Return [x, y] of the center of cell containing provided text 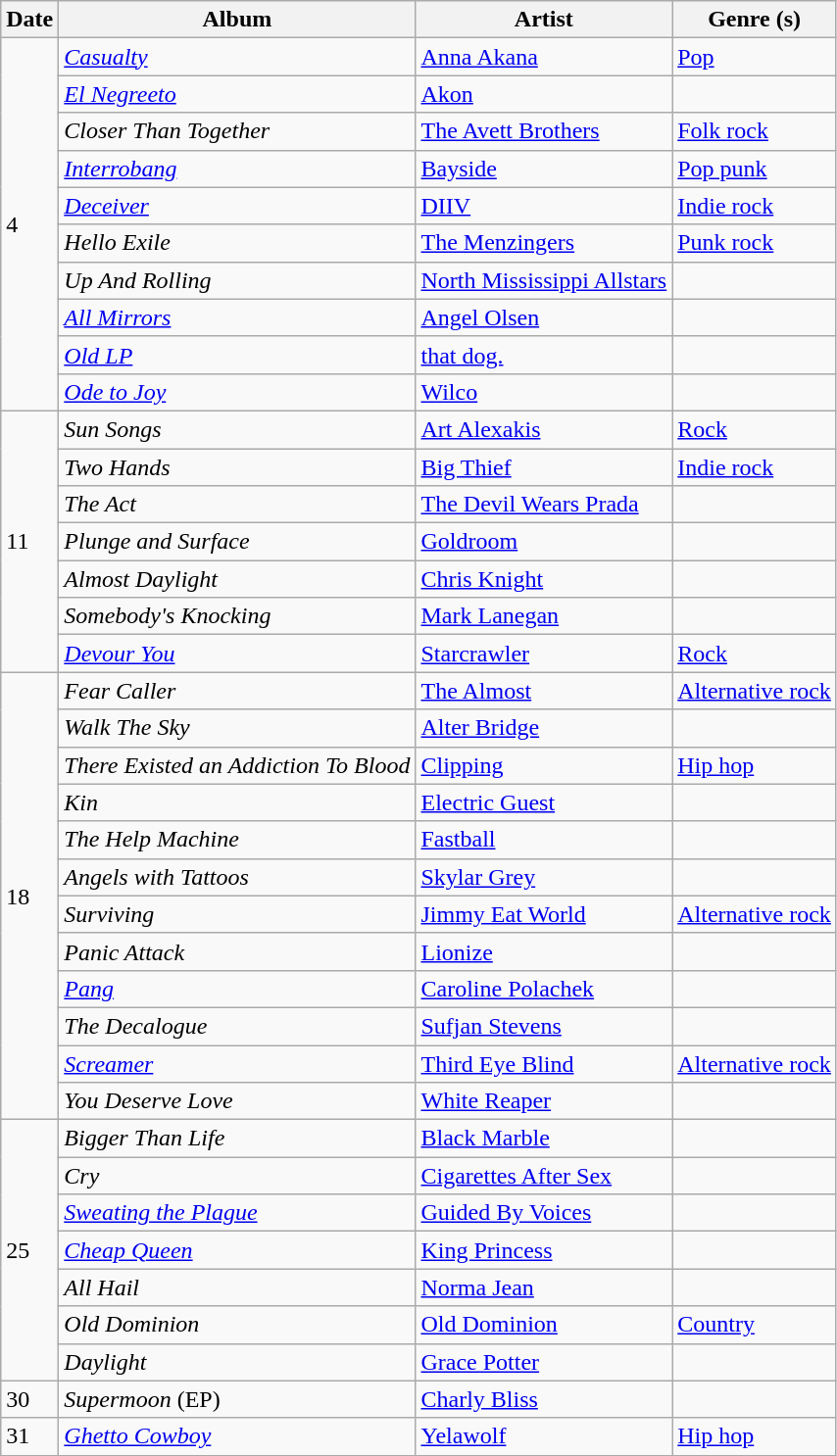
Third Eye Blind [544, 1063]
The Decalogue [237, 1026]
North Mississippi Allstars [544, 280]
Cheap Queen [237, 1250]
Big Thief [544, 467]
Sweating the Plague [237, 1213]
Daylight [237, 1362]
4 [29, 225]
25 [29, 1250]
Ode to Joy [237, 392]
Almost Daylight [237, 579]
Art Alexakis [544, 429]
Walk The Sky [237, 728]
30 [29, 1399]
Casualty [237, 57]
Grace Potter [544, 1362]
Anna Akana [544, 57]
Kin [237, 802]
Jimmy Eat World [544, 914]
Screamer [237, 1063]
Fastball [544, 840]
11 [29, 541]
Black Marble [544, 1139]
Artist [544, 20]
Panic Attack [237, 951]
Country [755, 1325]
The Avett Brothers [544, 131]
Ghetto Cowboy [237, 1436]
Clipping [544, 765]
Deceiver [237, 206]
31 [29, 1436]
Two Hands [237, 467]
Wilco [544, 392]
Bayside [544, 169]
that dog. [544, 355]
Alter Bridge [544, 728]
Caroline Polachek [544, 989]
Sufjan Stevens [544, 1026]
Album [237, 20]
The Devil Wears Prada [544, 505]
Punk rock [755, 243]
Hello Exile [237, 243]
Angel Olsen [544, 317]
Mark Lanegan [544, 616]
Chris Knight [544, 579]
Up And Rolling [237, 280]
Skylar Grey [544, 877]
Devour You [237, 654]
All Mirrors [237, 317]
Starcrawler [544, 654]
Closer Than Together [237, 131]
Cry [237, 1176]
Supermoon (EP) [237, 1399]
Interrobang [237, 169]
Fear Caller [237, 691]
Goldroom [544, 542]
King Princess [544, 1250]
DIIV [544, 206]
Bigger Than Life [237, 1139]
The Menzingers [544, 243]
Surviving [237, 914]
The Almost [544, 691]
Guided By Voices [544, 1213]
The Help Machine [237, 840]
Pang [237, 989]
Lionize [544, 951]
You Deserve Love [237, 1101]
Pop [755, 57]
Angels with Tattoos [237, 877]
Electric Guest [544, 802]
18 [29, 896]
Date [29, 20]
Akon [544, 94]
The Act [237, 505]
El Negreeto [237, 94]
Old LP [237, 355]
Yelawolf [544, 1436]
Pop punk [755, 169]
Sun Songs [237, 429]
There Existed an Addiction To Blood [237, 765]
Cigarettes After Sex [544, 1176]
White Reaper [544, 1101]
Charly Bliss [544, 1399]
Plunge and Surface [237, 542]
Genre (s) [755, 20]
Norma Jean [544, 1287]
Folk rock [755, 131]
All Hail [237, 1287]
Somebody's Knocking [237, 616]
